Find where the given text appears and provide that cell's center as [X, Y] coordinate. 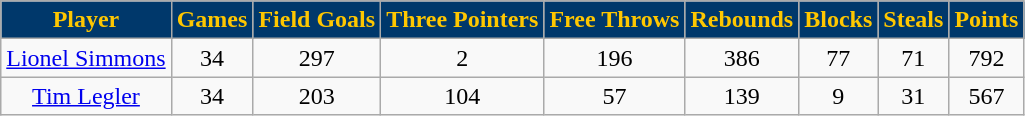
31 [914, 96]
9 [838, 96]
792 [986, 58]
71 [914, 58]
2 [462, 58]
567 [986, 96]
104 [462, 96]
203 [317, 96]
196 [614, 58]
Blocks [838, 20]
139 [742, 96]
386 [742, 58]
Steals [914, 20]
57 [614, 96]
Rebounds [742, 20]
Points [986, 20]
Lionel Simmons [86, 58]
77 [838, 58]
Three Pointers [462, 20]
Games [212, 20]
Field Goals [317, 20]
297 [317, 58]
Tim Legler [86, 96]
Player [86, 20]
Free Throws [614, 20]
